Search for the cell housing the specified text and yield its (X, Y) center coordinate. 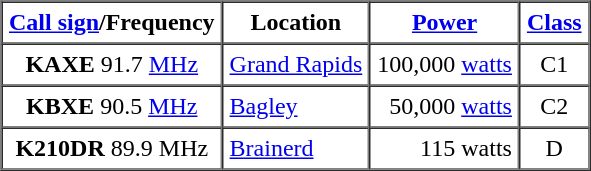
D (554, 149)
K210DR 89.9 MHz (112, 149)
50,000 watts (445, 107)
Brainerd (296, 149)
Class (554, 23)
Grand Rapids (296, 65)
115 watts (445, 149)
KAXE 91.7 MHz (112, 65)
C1 (554, 65)
100,000 watts (445, 65)
Location (296, 23)
C2 (554, 107)
KBXE 90.5 MHz (112, 107)
Power (445, 23)
Call sign/Frequency (112, 23)
Bagley (296, 107)
